For the text-containing cell, return its midpoint in (x, y) coordinate format. 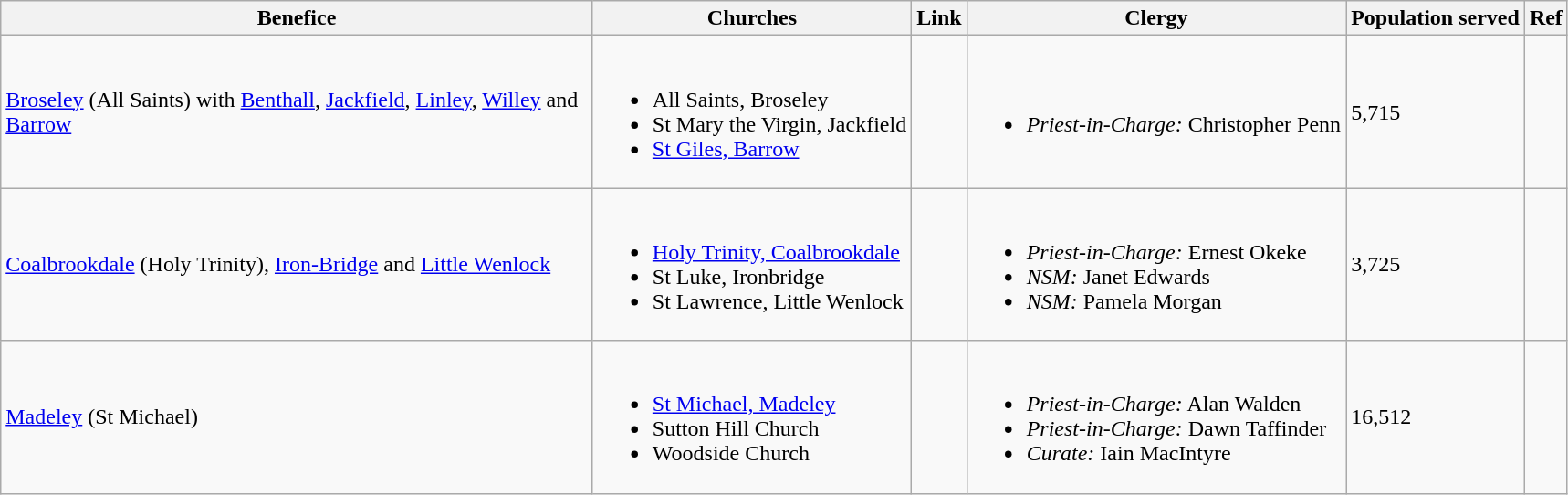
All Saints, BroseleySt Mary the Virgin, JackfieldSt Giles, Barrow (752, 111)
Priest-in-Charge: Alan WaldenPriest-in-Charge: Dawn TaffinderCurate: Iain MacIntyre (1155, 416)
Clergy (1155, 18)
Ref (1546, 18)
Benefice (298, 18)
16,512 (1436, 416)
3,725 (1436, 265)
Madeley (St Michael) (298, 416)
Coalbrookdale (Holy Trinity), Iron-Bridge and Little Wenlock (298, 265)
Population served (1436, 18)
Priest-in-Charge: Christopher Penn (1155, 111)
5,715 (1436, 111)
Link (939, 18)
Broseley (All Saints) with Benthall, Jackfield, Linley, Willey and Barrow (298, 111)
Churches (752, 18)
Priest-in-Charge: Ernest OkekeNSM: Janet EdwardsNSM: Pamela Morgan (1155, 265)
St Michael, MadeleySutton Hill ChurchWoodside Church (752, 416)
Holy Trinity, CoalbrookdaleSt Luke, IronbridgeSt Lawrence, Little Wenlock (752, 265)
